Find where the given text appears and provide that cell's center as [x, y] coordinate. 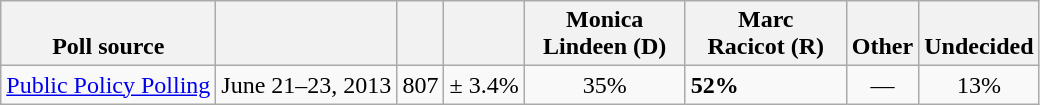
13% [979, 85]
MonicaLindeen (D) [604, 34]
Poll source [108, 34]
June 21–23, 2013 [306, 85]
± 3.4% [484, 85]
Public Policy Polling [108, 85]
52% [766, 85]
MarcRacicot (R) [766, 34]
— [882, 85]
Undecided [979, 34]
35% [604, 85]
Other [882, 34]
807 [420, 85]
